Return [x, y] of the center of cell containing provided text 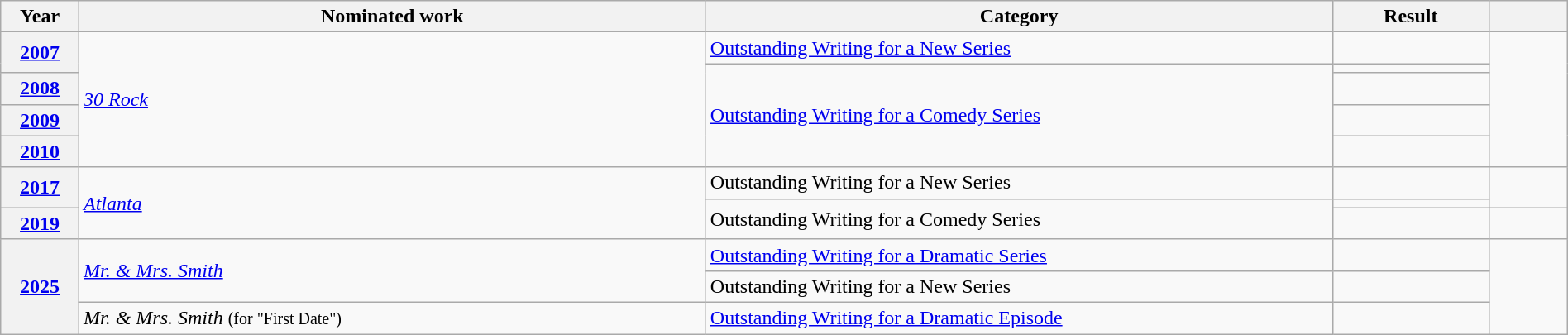
30 Rock [392, 99]
2009 [40, 120]
Mr. & Mrs. Smith [392, 270]
Outstanding Writing for a Dramatic Episode [1019, 318]
Nominated work [392, 17]
2008 [40, 89]
2019 [40, 223]
2025 [40, 286]
Mr. & Mrs. Smith (for "First Date") [392, 318]
Outstanding Writing for a Dramatic Series [1019, 255]
Year [40, 17]
2017 [40, 187]
Atlanta [392, 203]
Category [1019, 17]
Result [1411, 17]
2007 [40, 53]
2010 [40, 151]
